Search for the cell housing the specified text and yield its (x, y) center coordinate. 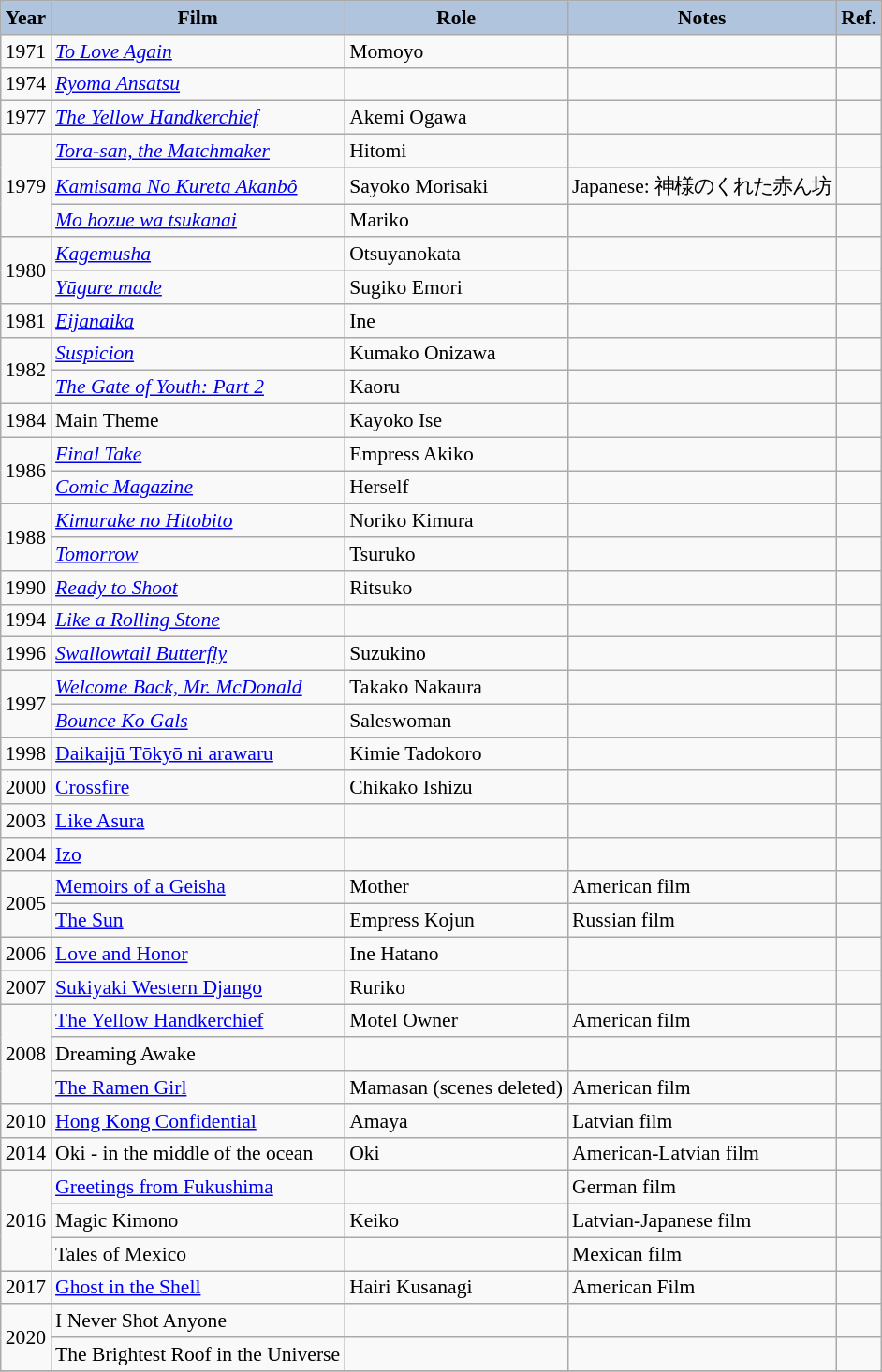
2008 (26, 1054)
Tomorrow (198, 554)
Kayoko Ise (456, 421)
Ghost in the Shell (198, 1288)
Mariko (456, 221)
1997 (26, 704)
Ryoma Ansatsu (198, 84)
Suspicion (198, 354)
2014 (26, 1154)
Suzukino (456, 654)
1990 (26, 588)
Role (456, 18)
Love and Honor (198, 955)
Mexican film (702, 1254)
Eijanaika (198, 321)
Mamasan (scenes deleted) (456, 1087)
Keiko (456, 1221)
Kimie Tadokoro (456, 754)
Mo hozue wa tsukanai (198, 221)
Oki (456, 1154)
2000 (26, 788)
1971 (26, 51)
1981 (26, 321)
Like Asura (198, 821)
Russian film (702, 921)
I Never Shot Anyone (198, 1321)
1988 (26, 537)
1994 (26, 620)
2020 (26, 1338)
Motel Owner (456, 1021)
Final Take (198, 454)
Kaoru (456, 387)
1980 (26, 271)
Welcome Back, Mr. McDonald (198, 688)
Ine Hatano (456, 955)
2017 (26, 1288)
To Love Again (198, 51)
Film (198, 18)
2005 (26, 904)
Herself (456, 488)
2003 (26, 821)
Latvian film (702, 1121)
1998 (26, 754)
Empress Kojun (456, 921)
Dreaming Awake (198, 1055)
Akemi Ogawa (456, 118)
Saleswoman (456, 721)
1974 (26, 84)
2007 (26, 987)
Takako Nakaura (456, 688)
Comic Magazine (198, 488)
The Ramen Girl (198, 1087)
Hitomi (456, 152)
Otsuyanokata (456, 255)
American Film (702, 1288)
Daikaijū Tōkyō ni arawaru (198, 754)
Japanese: 神様のくれた赤ん坊 (702, 185)
Izo (198, 854)
Kamisama No Kureta Akanbô (198, 185)
Tsuruko (456, 554)
1979 (26, 186)
Like a Rolling Stone (198, 620)
Kumako Onizawa (456, 354)
Latvian-Japanese film (702, 1221)
Hairi Kusanagi (456, 1288)
Memoirs of a Geisha (198, 887)
Year (26, 18)
Notes (702, 18)
2006 (26, 955)
1996 (26, 654)
Ine (456, 321)
Tales of Mexico (198, 1254)
1984 (26, 421)
Oki - in the middle of the ocean (198, 1154)
Crossfire (198, 788)
Noriko Kimura (456, 521)
Greetings from Fukushima (198, 1188)
Chikako Ishizu (456, 788)
Sayoko Morisaki (456, 185)
German film (702, 1188)
Bounce Ko Gals (198, 721)
Ready to Shoot (198, 588)
The Brightest Roof in the Universe (198, 1354)
1982 (26, 371)
1986 (26, 470)
Sugiko Emori (456, 287)
Tora-san, the Matchmaker (198, 152)
2004 (26, 854)
Kagemusha (198, 255)
Hong Kong Confidential (198, 1121)
Amaya (456, 1121)
1977 (26, 118)
2010 (26, 1121)
Main Theme (198, 421)
2016 (26, 1220)
Ritsuko (456, 588)
The Sun (198, 921)
Magic Kimono (198, 1221)
Mother (456, 887)
Sukiyaki Western Django (198, 987)
Ref. (859, 18)
The Gate of Youth: Part 2 (198, 387)
Yūgure made (198, 287)
Kimurake no Hitobito (198, 521)
American-Latvian film (702, 1154)
Ruriko (456, 987)
Empress Akiko (456, 454)
Momoyo (456, 51)
Swallowtail Butterfly (198, 654)
